From the cell containing the given text, extract its center point as (x, y) coordinate. 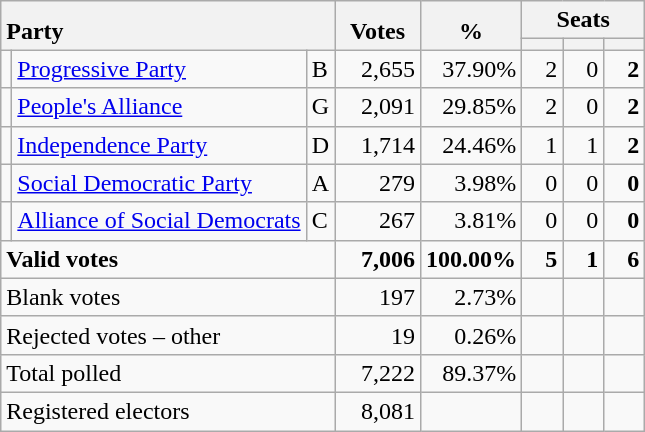
7,006 (378, 259)
100.00% (472, 259)
267 (378, 221)
89.37% (472, 373)
29.85% (472, 107)
3.81% (472, 221)
279 (378, 183)
0.26% (472, 335)
A (320, 183)
Independence Party (159, 145)
Rejected votes – other (168, 335)
19 (378, 335)
5 (542, 259)
B (320, 69)
Blank votes (168, 297)
Valid votes (168, 259)
Seats (584, 20)
1,714 (378, 145)
Social Democratic Party (159, 183)
Alliance of Social Democrats (159, 221)
Party (168, 26)
3.98% (472, 183)
G (320, 107)
8,081 (378, 411)
37.90% (472, 69)
% (472, 26)
People's Alliance (159, 107)
Total polled (168, 373)
197 (378, 297)
D (320, 145)
2,091 (378, 107)
7,222 (378, 373)
Votes (378, 26)
2.73% (472, 297)
Registered electors (168, 411)
6 (624, 259)
2,655 (378, 69)
24.46% (472, 145)
Progressive Party (159, 69)
C (320, 221)
